Search for the cell housing the specified text and yield its (X, Y) center coordinate. 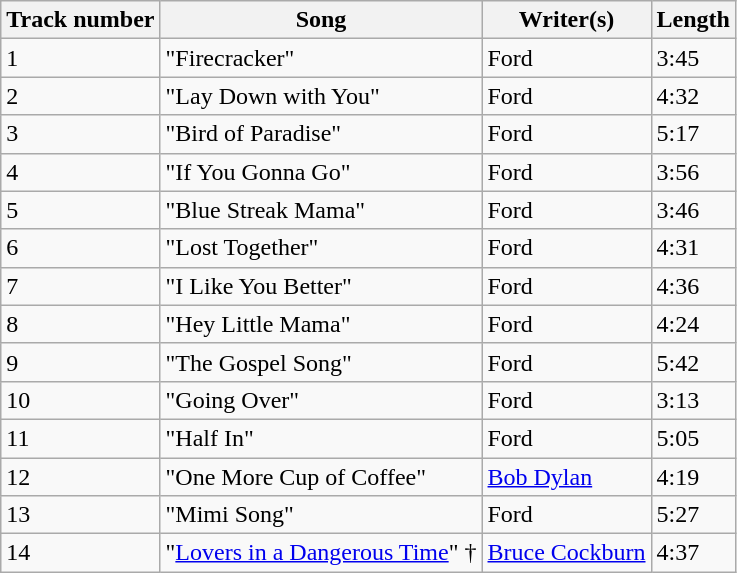
5 (80, 210)
"Lovers in a Dangerous Time" † (321, 553)
7 (80, 286)
2 (80, 96)
4:19 (693, 477)
5:42 (693, 362)
"Mimi Song" (321, 515)
4:32 (693, 96)
"Lost Together" (321, 248)
Bob Dylan (566, 477)
"Half In" (321, 438)
3:45 (693, 58)
"Going Over" (321, 400)
3:56 (693, 172)
"Bird of Paradise" (321, 134)
"Lay Down with You" (321, 96)
6 (80, 248)
3:13 (693, 400)
"The Gospel Song" (321, 362)
5:05 (693, 438)
12 (80, 477)
4:36 (693, 286)
Track number (80, 20)
"If You Gonna Go" (321, 172)
11 (80, 438)
9 (80, 362)
4:31 (693, 248)
Song (321, 20)
"Firecracker" (321, 58)
5:27 (693, 515)
8 (80, 324)
"Hey Little Mama" (321, 324)
3 (80, 134)
13 (80, 515)
14 (80, 553)
Bruce Cockburn (566, 553)
5:17 (693, 134)
1 (80, 58)
4 (80, 172)
"One More Cup of Coffee" (321, 477)
4:37 (693, 553)
4:24 (693, 324)
Writer(s) (566, 20)
Length (693, 20)
3:46 (693, 210)
"Blue Streak Mama" (321, 210)
10 (80, 400)
"I Like You Better" (321, 286)
